Return the (X, Y) coordinate for the center point of the cell that contains the specified text.  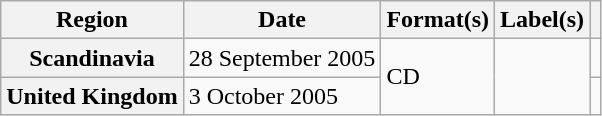
3 October 2005 (282, 96)
United Kingdom (92, 96)
Label(s) (542, 20)
CD (438, 77)
Region (92, 20)
Scandinavia (92, 58)
28 September 2005 (282, 58)
Date (282, 20)
Format(s) (438, 20)
